Provide the [X, Y] coordinate of the cell's center where the given text is located.  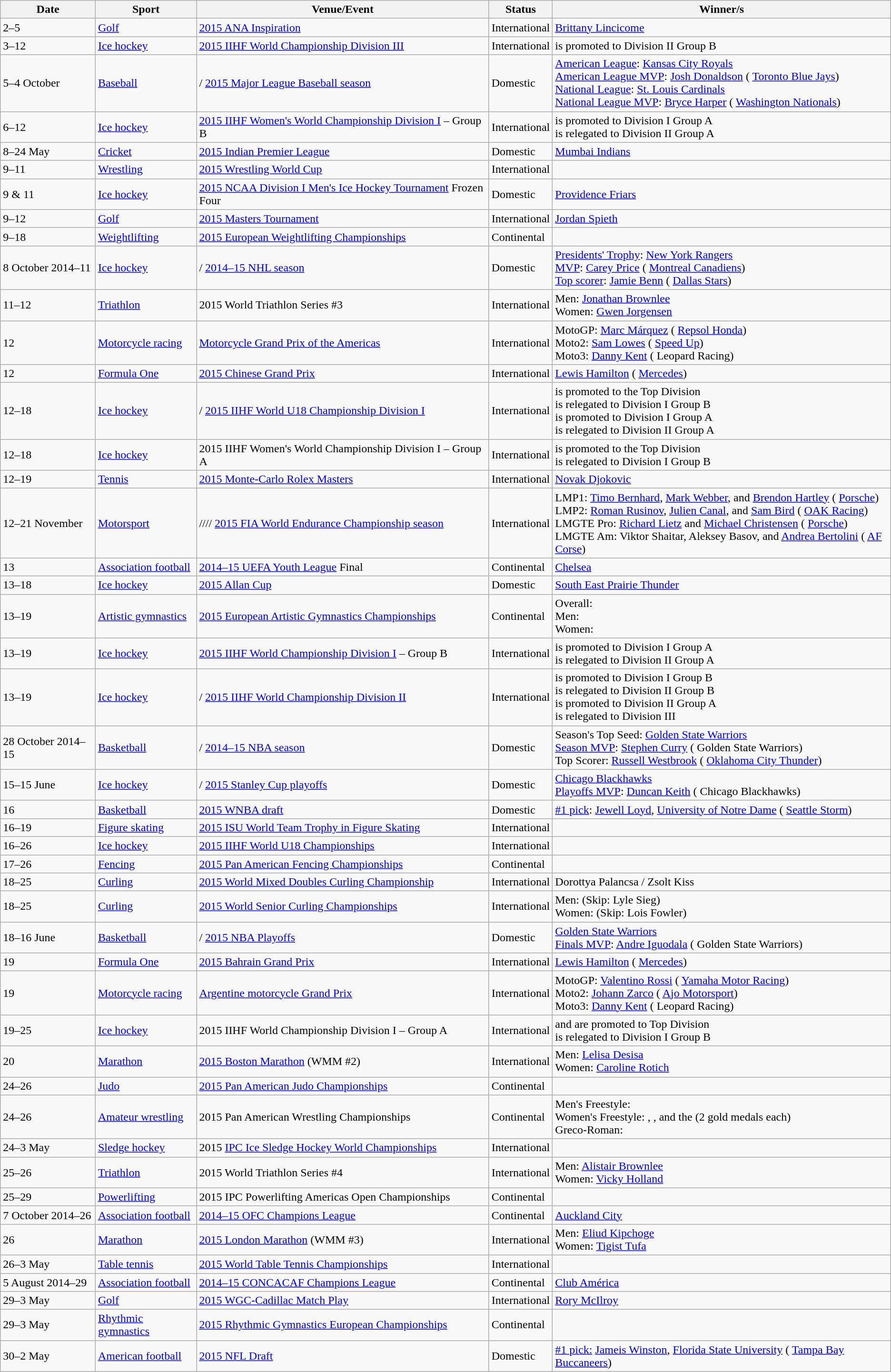
2014–15 CONCACAF Champions League [343, 1282]
/ 2015 IIHF World Championship Division II [343, 697]
8 October 2014–11 [48, 268]
Rory McIlroy [722, 1301]
Providence Friars [722, 194]
Season's Top Seed: Golden State WarriorsSeason MVP: Stephen Curry ( Golden State Warriors)Top Scorer: Russell Westbrook ( Oklahoma City Thunder) [722, 747]
19–25 [48, 1030]
15–15 June [48, 785]
2015 IPC Ice Sledge Hockey World Championships [343, 1148]
Baseball [146, 83]
16–19 [48, 827]
Venue/Event [343, 10]
Presidents' Trophy: New York RangersMVP: Carey Price ( Montreal Canadiens)Top scorer: Jamie Benn ( Dallas Stars) [722, 268]
2015 WGC-Cadillac Match Play [343, 1301]
/ 2014–15 NBA season [343, 747]
3–12 [48, 46]
Sledge hockey [146, 1148]
Wrestling [146, 169]
Men: (Skip: Lyle Sieg)Women: (Skip: Lois Fowler) [722, 906]
/ 2015 NBA Playoffs [343, 938]
2015 Rhythmic Gymnastics European Championships [343, 1325]
2015 ISU World Team Trophy in Figure Skating [343, 827]
25–26 [48, 1172]
2015 Monte-Carlo Rolex Masters [343, 479]
9–11 [48, 169]
2015 IIHF World Championship Division III [343, 46]
2015 NCAA Division I Men's Ice Hockey Tournament Frozen Four [343, 194]
2015 Masters Tournament [343, 219]
13–18 [48, 585]
2015 ANA Inspiration [343, 28]
//// 2015 FIA World Endurance Championship season [343, 523]
Men: Lelisa DesisaWomen: Caroline Rotich [722, 1062]
2015 IIHF World U18 Championships [343, 845]
17–26 [48, 864]
Auckland City [722, 1215]
Golden State WarriorsFinals MVP: Andre Iguodala ( Golden State Warriors) [722, 938]
2015 Bahrain Grand Prix [343, 962]
Club América [722, 1282]
30–2 May [48, 1356]
12–19 [48, 479]
2015 World Triathlon Series #4 [343, 1172]
2015 London Marathon (WMM #3) [343, 1240]
16 [48, 809]
6–12 [48, 127]
is promoted to the Top Division is relegated to Division I Group B [722, 455]
2014–15 OFC Champions League [343, 1215]
5 August 2014–29 [48, 1282]
2015 Allan Cup [343, 585]
16–26 [48, 845]
Weightlifting [146, 237]
Amateur wrestling [146, 1117]
South East Prairie Thunder [722, 585]
Date [48, 10]
Men: Eliud KipchogeWomen: Tigist Tufa [722, 1240]
Men's Freestyle: Women's Freestyle: , , and the (2 gold medals each)Greco-Roman: [722, 1117]
2015 World Mixed Doubles Curling Championship [343, 882]
MotoGP: Valentino Rossi ( Yamaha Motor Racing)Moto2: Johann Zarco ( Ajo Motorsport)Moto3: Danny Kent ( Leopard Racing) [722, 993]
2015 IIHF Women's World Championship Division I – Group A [343, 455]
Rhythmic gymnastics [146, 1325]
Table tennis [146, 1264]
Status [521, 10]
Judo [146, 1086]
20 [48, 1062]
Overall: Men: Women: [722, 616]
2015 NFL Draft [343, 1356]
Artistic gymnastics [146, 616]
is promoted to Division I Group B is relegated to Division II Group B is promoted to Division II Group A is relegated to Division III [722, 697]
2–5 [48, 28]
Jordan Spieth [722, 219]
26–3 May [48, 1264]
2015 World Triathlon Series #3 [343, 305]
Motorcycle Grand Prix of the Americas [343, 343]
9–18 [48, 237]
2014–15 UEFA Youth League Final [343, 567]
/ 2014–15 NHL season [343, 268]
24–3 May [48, 1148]
2015 Pan American Wrestling Championships [343, 1117]
Men: Jonathan BrownleeWomen: Gwen Jorgensen [722, 305]
2015 Wrestling World Cup [343, 169]
28 October 2014–15 [48, 747]
5–4 October [48, 83]
Brittany Lincicome [722, 28]
2015 IIHF World Championship Division I – Group A [343, 1030]
/ 2015 Major League Baseball season [343, 83]
Mumbai Indians [722, 151]
2015 World Senior Curling Championships [343, 906]
Tennis [146, 479]
#1 pick: Jameis Winston, Florida State University ( Tampa Bay Buccaneers) [722, 1356]
2015 IIHF Women's World Championship Division I – Group B [343, 127]
2015 WNBA draft [343, 809]
Dorottya Palancsa / Zsolt Kiss [722, 882]
Chicago BlackhawksPlayoffs MVP: Duncan Keith ( Chicago Blackhawks) [722, 785]
Cricket [146, 151]
2015 World Table Tennis Championships [343, 1264]
2015 Pan American Judo Championships [343, 1086]
25–29 [48, 1197]
2015 European Artistic Gymnastics Championships [343, 616]
12–21 November [48, 523]
Fencing [146, 864]
Winner/s [722, 10]
8–24 May [48, 151]
Powerlifting [146, 1197]
2015 Boston Marathon (WMM #2) [343, 1062]
2015 European Weightlifting Championships [343, 237]
#1 pick: Jewell Loyd, University of Notre Dame ( Seattle Storm) [722, 809]
7 October 2014–26 [48, 1215]
and are promoted to Top Division is relegated to Division I Group B [722, 1030]
11–12 [48, 305]
2015 Pan American Fencing Championships [343, 864]
Motorsport [146, 523]
Figure skating [146, 827]
Sport [146, 10]
2015 IIHF World Championship Division I – Group B [343, 653]
/ 2015 Stanley Cup playoffs [343, 785]
18–16 June [48, 938]
2015 Chinese Grand Prix [343, 374]
13 [48, 567]
9 & 11 [48, 194]
Argentine motorcycle Grand Prix [343, 993]
/ 2015 IIHF World U18 Championship Division I [343, 411]
American football [146, 1356]
9–12 [48, 219]
2015 IPC Powerlifting Americas Open Championships [343, 1197]
Men: Alistair BrownleeWomen: Vicky Holland [722, 1172]
26 [48, 1240]
Chelsea [722, 567]
2015 Indian Premier League [343, 151]
is promoted to Division II Group B [722, 46]
MotoGP: Marc Márquez ( Repsol Honda)Moto2: Sam Lowes ( Speed Up)Moto3: Danny Kent ( Leopard Racing) [722, 343]
is promoted to the Top Division is relegated to Division I Group B is promoted to Division I Group A is relegated to Division II Group A [722, 411]
Novak Djokovic [722, 479]
